Search for the cell housing the specified text and yield its (X, Y) center coordinate. 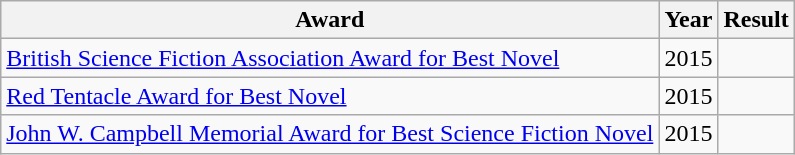
Year (688, 20)
British Science Fiction Association Award for Best Novel (330, 58)
Red Tentacle Award for Best Novel (330, 96)
John W. Campbell Memorial Award for Best Science Fiction Novel (330, 134)
Result (756, 20)
Award (330, 20)
